Provide the (X, Y) coordinate of the cell's center where the given text is located.  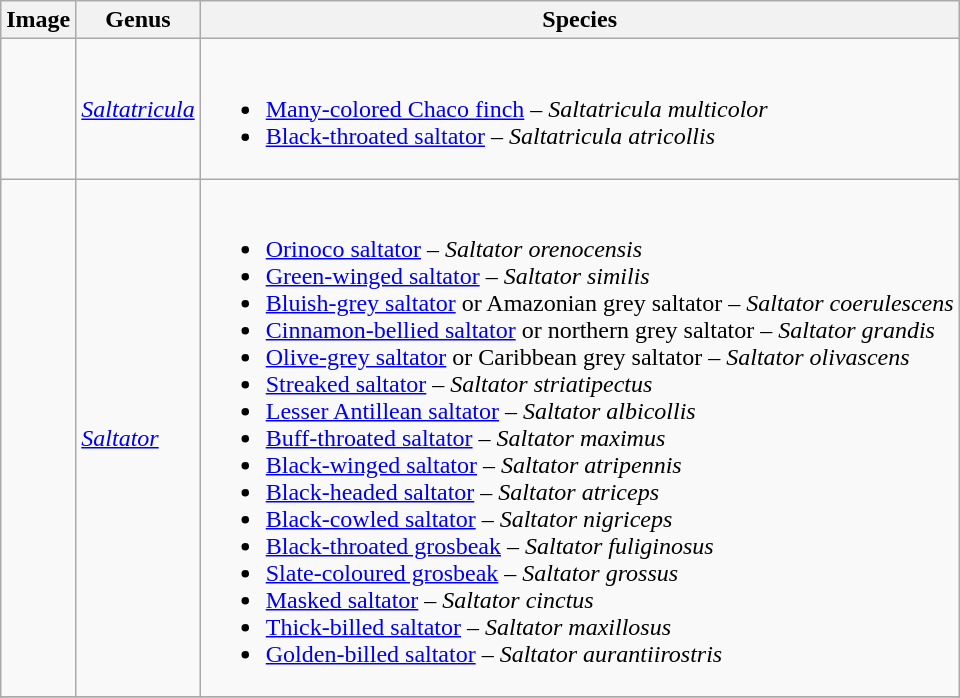
Many-colored Chaco finch – Saltatricula multicolorBlack-throated saltator – Saltatricula atricollis (580, 109)
Species (580, 20)
Saltator (138, 438)
Image (38, 20)
Saltatricula (138, 109)
Genus (138, 20)
